From the cell containing the given text, extract its center point as [x, y] coordinate. 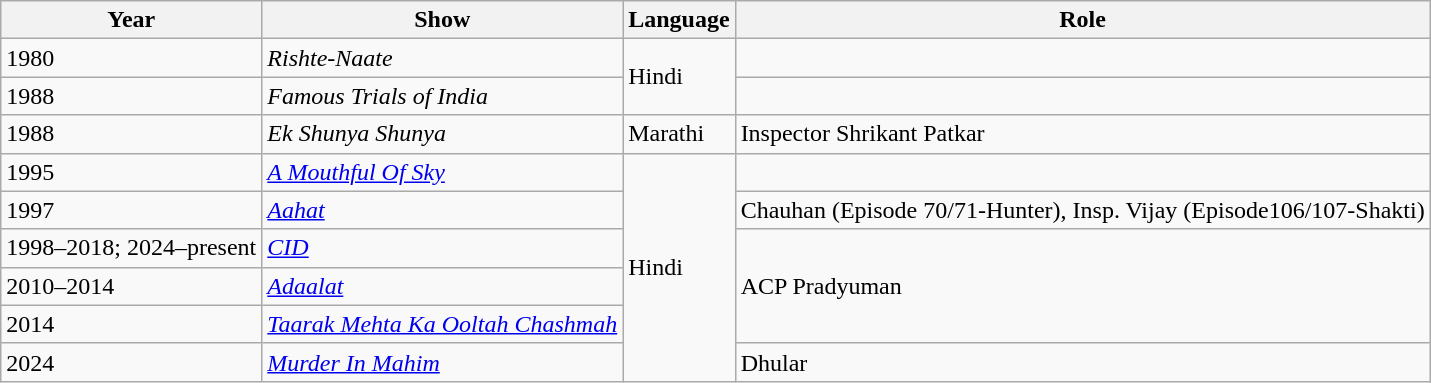
Dhular [1082, 362]
Ek Shunya Shunya [442, 134]
2014 [132, 324]
Inspector Shrikant Patkar [1082, 134]
1995 [132, 172]
Language [679, 20]
Rishte-Naate [442, 58]
Murder In Mahim [442, 362]
A Mouthful Of Sky [442, 172]
Role [1082, 20]
Marathi [679, 134]
Show [442, 20]
2024 [132, 362]
2010–2014 [132, 286]
Taarak Mehta Ka Ooltah Chashmah [442, 324]
Aahat [442, 210]
CID [442, 248]
1997 [132, 210]
1998–2018; 2024–present [132, 248]
1980 [132, 58]
Adaalat [442, 286]
ACP Pradyuman [1082, 286]
Chauhan (Episode 70/71-Hunter), Insp. Vijay (Episode106/107-Shakti) [1082, 210]
Year [132, 20]
Famous Trials of India [442, 96]
